Output the (x, y) coordinate of the center of the cell containing the given text.  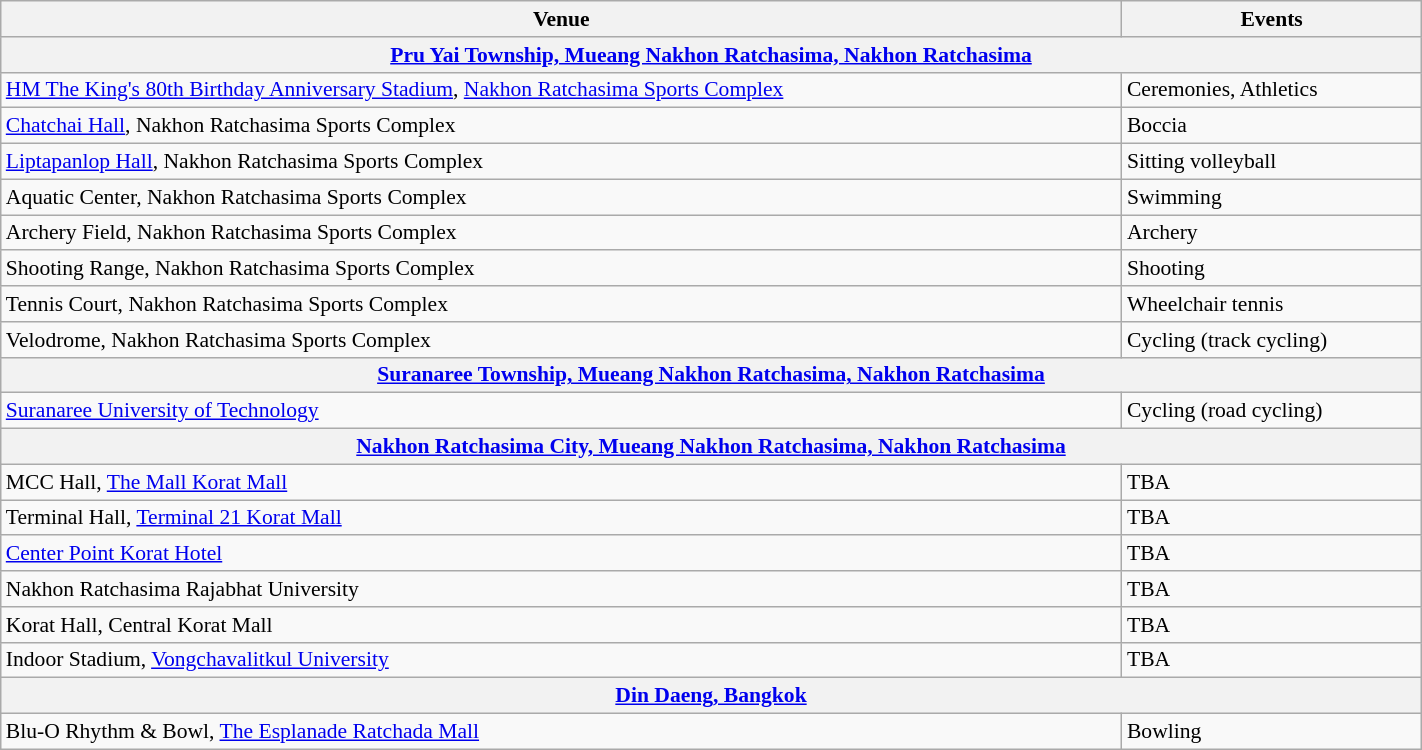
Aquatic Center, Nakhon Ratchasima Sports Complex (562, 197)
Indoor Stadium, Vongchavalitkul University (562, 660)
Blu-O Rhythm & Bowl, The Esplanade Ratchada Mall (562, 732)
Velodrome, Nakhon Ratchasima Sports Complex (562, 340)
Boccia (1272, 126)
Terminal Hall, Terminal 21 Korat Mall (562, 518)
Cycling (track cycling) (1272, 340)
Shooting (1272, 269)
Chatchai Hall, Nakhon Ratchasima Sports Complex (562, 126)
Suranaree Township, Mueang Nakhon Ratchasima, Nakhon Ratchasima (711, 375)
MCC Hall, The Mall Korat Mall (562, 482)
Suranaree University of Technology (562, 411)
HM The King's 80th Birthday Anniversary Stadium, Nakhon Ratchasima Sports Complex (562, 90)
Ceremonies, Athletics (1272, 90)
Swimming (1272, 197)
Liptapanlop Hall, Nakhon Ratchasima Sports Complex (562, 162)
Archery Field, Nakhon Ratchasima Sports Complex (562, 233)
Archery (1272, 233)
Venue (562, 19)
Shooting Range, Nakhon Ratchasima Sports Complex (562, 269)
Events (1272, 19)
Wheelchair tennis (1272, 304)
Sitting volleyball (1272, 162)
Bowling (1272, 732)
Cycling (road cycling) (1272, 411)
Center Point Korat Hotel (562, 554)
Pru Yai Township, Mueang Nakhon Ratchasima, Nakhon Ratchasima (711, 55)
Nakhon Ratchasima City, Mueang Nakhon Ratchasima, Nakhon Ratchasima (711, 447)
Nakhon Ratchasima Rajabhat University (562, 589)
Korat Hall, Central Korat Mall (562, 625)
Din Daeng, Bangkok (711, 696)
Tennis Court, Nakhon Ratchasima Sports Complex (562, 304)
